Search for the cell housing the specified text and yield its [x, y] center coordinate. 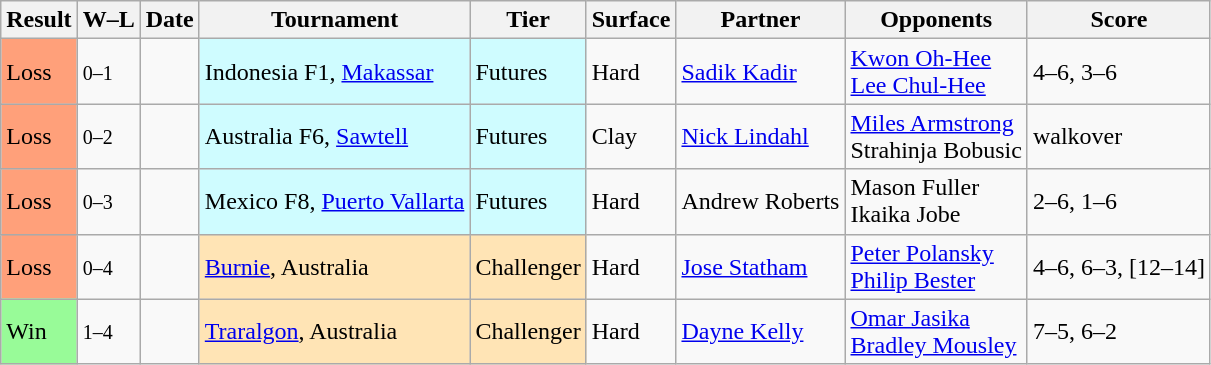
Opponents [936, 20]
2–6, 1–6 [1118, 202]
Tournament [334, 20]
Mexico F8, Puerto Vallarta [334, 202]
Sadik Kadir [760, 72]
Andrew Roberts [760, 202]
Peter Polansky Philip Bester [936, 266]
1–4 [108, 332]
Miles Armstrong Strahinja Bobusic [936, 136]
4–6, 3–6 [1118, 72]
0–1 [108, 72]
Nick Lindahl [760, 136]
Indonesia F1, Makassar [334, 72]
Australia F6, Sawtell [334, 136]
Partner [760, 20]
Jose Statham [760, 266]
4–6, 6–3, [12–14] [1118, 266]
W–L [108, 20]
Surface [631, 20]
Date [170, 20]
Omar Jasika Bradley Mousley [936, 332]
Mason Fuller Ikaika Jobe [936, 202]
Tier [528, 20]
0–4 [108, 266]
7–5, 6–2 [1118, 332]
Clay [631, 136]
Score [1118, 20]
Burnie, Australia [334, 266]
Result [39, 20]
0–2 [108, 136]
Traralgon, Australia [334, 332]
Win [39, 332]
Kwon Oh-Hee Lee Chul-Hee [936, 72]
walkover [1118, 136]
Dayne Kelly [760, 332]
0–3 [108, 202]
